From the cell containing the given text, extract its center point as (x, y) coordinate. 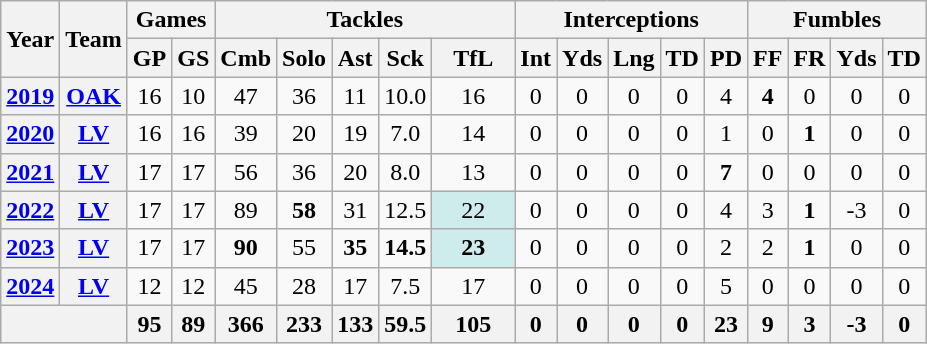
56 (246, 172)
35 (356, 248)
Interceptions (632, 20)
10 (194, 96)
55 (304, 248)
7.5 (406, 286)
11 (356, 96)
105 (474, 324)
Lng (634, 58)
5 (726, 286)
45 (246, 286)
FR (810, 58)
Int (536, 58)
39 (246, 134)
GP (149, 58)
Fumbles (838, 20)
8.0 (406, 172)
2020 (30, 134)
TfL (474, 58)
90 (246, 248)
GS (194, 58)
Team (94, 39)
233 (304, 324)
2019 (30, 96)
10.0 (406, 96)
31 (356, 210)
58 (304, 210)
12.5 (406, 210)
Ast (356, 58)
13 (474, 172)
95 (149, 324)
Cmb (246, 58)
28 (304, 286)
14.5 (406, 248)
2022 (30, 210)
PD (726, 58)
OAK (94, 96)
2024 (30, 286)
2023 (30, 248)
19 (356, 134)
2021 (30, 172)
Solo (304, 58)
59.5 (406, 324)
366 (246, 324)
7.0 (406, 134)
FF (768, 58)
Year (30, 39)
Tackles (365, 20)
7 (726, 172)
14 (474, 134)
47 (246, 96)
Games (170, 20)
22 (474, 210)
Sck (406, 58)
9 (768, 324)
133 (356, 324)
